Pinpoint the cell where the given text exists, returning its (x, y) midpoint coordinate. 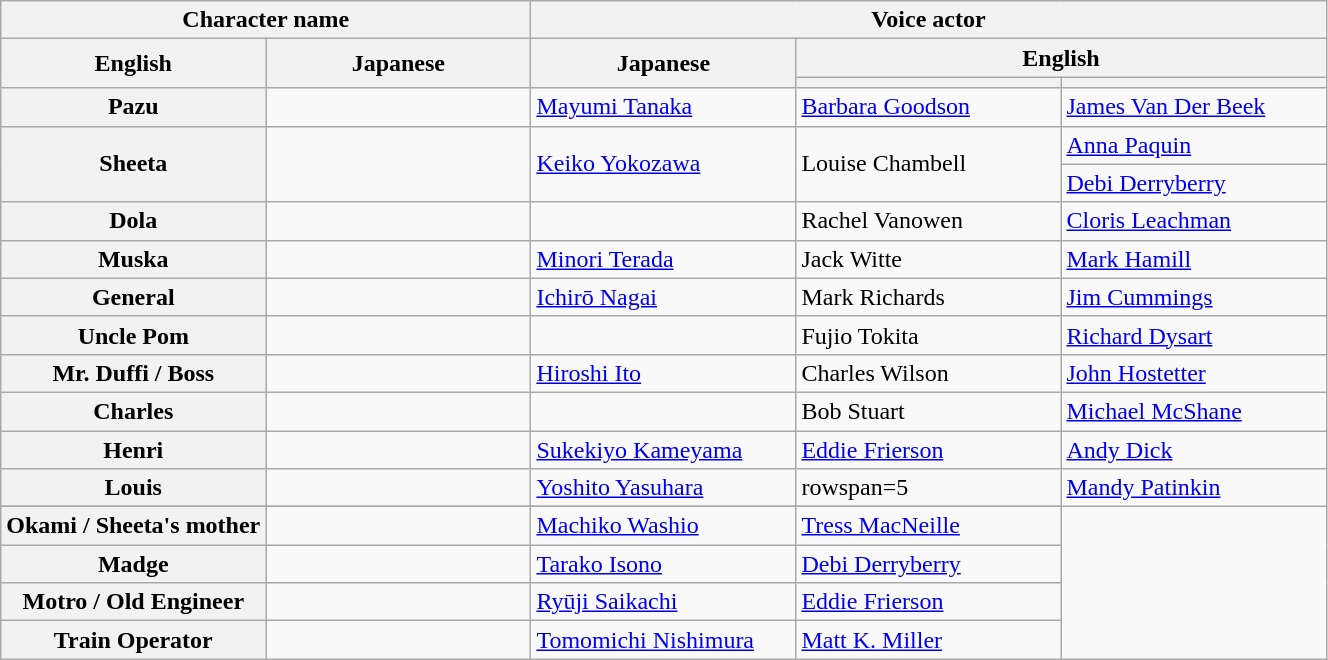
Motro / Old Engineer (134, 602)
Fujio Tokita (928, 335)
Minori Terada (664, 259)
Ryūji Saikachi (664, 602)
Anna Paquin (1194, 145)
James Van Der Beek (1194, 107)
Tomomichi Nishimura (664, 640)
rowspan=5 (928, 488)
Sheeta (134, 164)
Mandy Patinkin (1194, 488)
Barbara Goodson (928, 107)
Character name (266, 20)
Sukekiyo Kameyama (664, 449)
Jack Witte (928, 259)
Louis (134, 488)
Keiko Yokozawa (664, 164)
Louise Chambell (928, 164)
Madge (134, 564)
Mark Richards (928, 297)
Machiko Washio (664, 526)
Okami / Sheeta's mother (134, 526)
Rachel Vanowen (928, 221)
Richard Dysart (1194, 335)
John Hostetter (1194, 373)
Mayumi Tanaka (664, 107)
Tarako Isono (664, 564)
Uncle Pom (134, 335)
Ichirō Nagai (664, 297)
Mr. Duffi / Boss (134, 373)
Michael McShane (1194, 411)
General (134, 297)
Dola (134, 221)
Andy Dick (1194, 449)
Bob Stuart (928, 411)
Charles (134, 411)
Mark Hamill (1194, 259)
Hiroshi Ito (664, 373)
Muska (134, 259)
Charles Wilson (928, 373)
Cloris Leachman (1194, 221)
Yoshito Yasuhara (664, 488)
Pazu (134, 107)
Henri (134, 449)
Matt K. Miller (928, 640)
Voice actor (928, 20)
Jim Cummings (1194, 297)
Tress MacNeille (928, 526)
Train Operator (134, 640)
